Detect which cell encompasses the target text, then output its (X, Y) center coordinate. 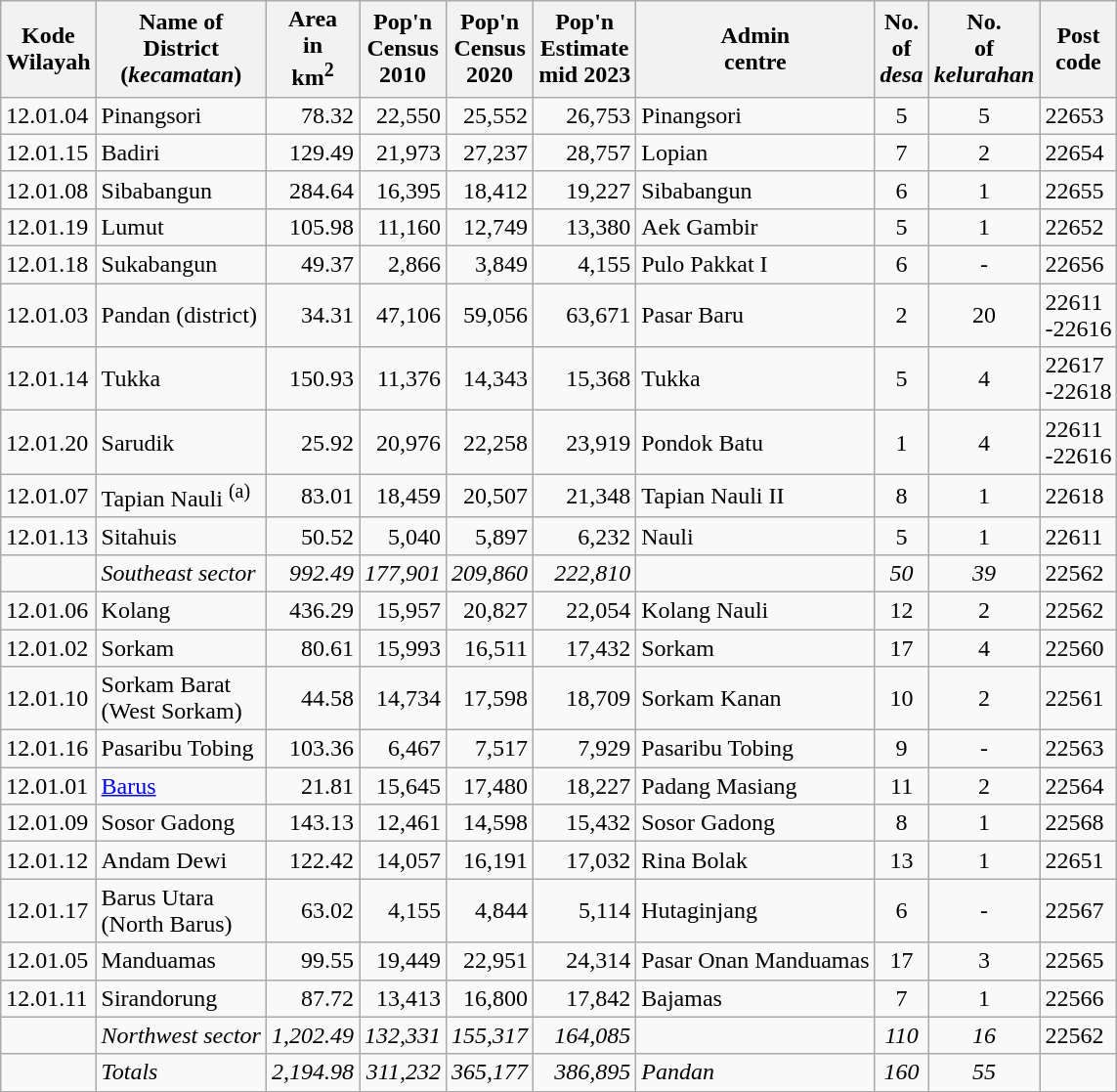
Sitahuis (181, 536)
12.01.07 (49, 497)
15,645 (403, 786)
12.01.12 (49, 860)
436.29 (313, 610)
47,106 (403, 315)
49.37 (313, 265)
Sorkam Kanan (755, 698)
177,901 (403, 573)
15,957 (403, 610)
5,040 (403, 536)
28,757 (584, 153)
209,860 (491, 573)
2,866 (403, 265)
12.01.15 (49, 153)
17,842 (584, 998)
25.92 (313, 442)
Name ofDistrict(kecamatan) (181, 49)
24,314 (584, 961)
12.01.19 (49, 227)
160 (901, 1072)
16,191 (491, 860)
143.13 (313, 823)
83.01 (313, 497)
20,507 (491, 497)
Postcode (1079, 49)
21.81 (313, 786)
Badiri (181, 153)
5,897 (491, 536)
Andam Dewi (181, 860)
Kolang Nauli (755, 610)
7,517 (491, 749)
311,232 (403, 1072)
26,753 (584, 115)
22561 (1079, 698)
Pulo Pakkat I (755, 265)
Barus Utara (North Barus) (181, 911)
Lopian (755, 153)
12.01.11 (49, 998)
Pasar Onan Manduamas (755, 961)
365,177 (491, 1072)
20 (984, 315)
59,056 (491, 315)
15,432 (584, 823)
Rina Bolak (755, 860)
992.49 (313, 573)
22652 (1079, 227)
12.01.05 (49, 961)
Pandan (district) (181, 315)
22565 (1079, 961)
11 (901, 786)
132,331 (403, 1035)
12.01.18 (49, 265)
2,194.98 (313, 1072)
17,480 (491, 786)
12.01.08 (49, 190)
Pop'nCensus2020 (491, 49)
22618 (1079, 497)
12.01.03 (49, 315)
Aek Gambir (755, 227)
12.01.17 (49, 911)
39 (984, 573)
Southeast sector (181, 573)
12,461 (403, 823)
222,810 (584, 573)
110 (901, 1035)
Manduamas (181, 961)
Bajamas (755, 998)
17,598 (491, 698)
16,511 (491, 648)
22567 (1079, 911)
Pop'nEstimatemid 2023 (584, 49)
Sorkam Barat (West Sorkam) (181, 698)
18,709 (584, 698)
12.01.20 (49, 442)
129.49 (313, 153)
22568 (1079, 823)
15,993 (403, 648)
20,827 (491, 610)
3,849 (491, 265)
7,929 (584, 749)
Hutaginjang (755, 911)
22656 (1079, 265)
15,368 (584, 379)
6,467 (403, 749)
Lumut (181, 227)
25,552 (491, 115)
12,749 (491, 227)
13,380 (584, 227)
Northwest sector (181, 1035)
18,412 (491, 190)
No.ofkelurahan (984, 49)
Pondok Batu (755, 442)
87.72 (313, 998)
103.36 (313, 749)
3 (984, 961)
Padang Masiang (755, 786)
Admin centre (755, 49)
164,085 (584, 1035)
22,258 (491, 442)
11,376 (403, 379)
16,395 (403, 190)
12.01.01 (49, 786)
Sarudik (181, 442)
1,202.49 (313, 1035)
34.31 (313, 315)
22654 (1079, 153)
5,114 (584, 911)
17,432 (584, 648)
22560 (1079, 648)
10 (901, 698)
27,237 (491, 153)
21,348 (584, 497)
22563 (1079, 749)
22566 (1079, 998)
Kode Wilayah (49, 49)
12.01.13 (49, 536)
13 (901, 860)
55 (984, 1072)
Totals (181, 1072)
78.32 (313, 115)
12.01.04 (49, 115)
50.52 (313, 536)
6,232 (584, 536)
Pasar Baru (755, 315)
14,734 (403, 698)
99.55 (313, 961)
19,449 (403, 961)
18,459 (403, 497)
12.01.02 (49, 648)
11,160 (403, 227)
22653 (1079, 115)
No.ofdesa (901, 49)
386,895 (584, 1072)
22,054 (584, 610)
21,973 (403, 153)
63.02 (313, 911)
80.61 (313, 648)
122.42 (313, 860)
19,227 (584, 190)
12.01.10 (49, 698)
14,343 (491, 379)
18,227 (584, 786)
22617-22618 (1079, 379)
22655 (1079, 190)
Nauli (755, 536)
12 (901, 610)
Barus (181, 786)
150.93 (313, 379)
Sirandorung (181, 998)
63,671 (584, 315)
9 (901, 749)
Tapian Nauli (a) (181, 497)
Pop'nCensus2010 (403, 49)
105.98 (313, 227)
Areain km2 (313, 49)
17,032 (584, 860)
12.01.14 (49, 379)
12.01.16 (49, 749)
16,800 (491, 998)
22,951 (491, 961)
22651 (1079, 860)
12.01.06 (49, 610)
155,317 (491, 1035)
20,976 (403, 442)
Kolang (181, 610)
50 (901, 573)
4,844 (491, 911)
23,919 (584, 442)
16 (984, 1035)
44.58 (313, 698)
Tapian Nauli II (755, 497)
14,598 (491, 823)
13,413 (403, 998)
22,550 (403, 115)
284.64 (313, 190)
Pandan (755, 1072)
Sukabangun (181, 265)
12.01.09 (49, 823)
22564 (1079, 786)
22611 (1079, 536)
14,057 (403, 860)
